Locate the cell with the specified text and output its [x, y] center coordinate. 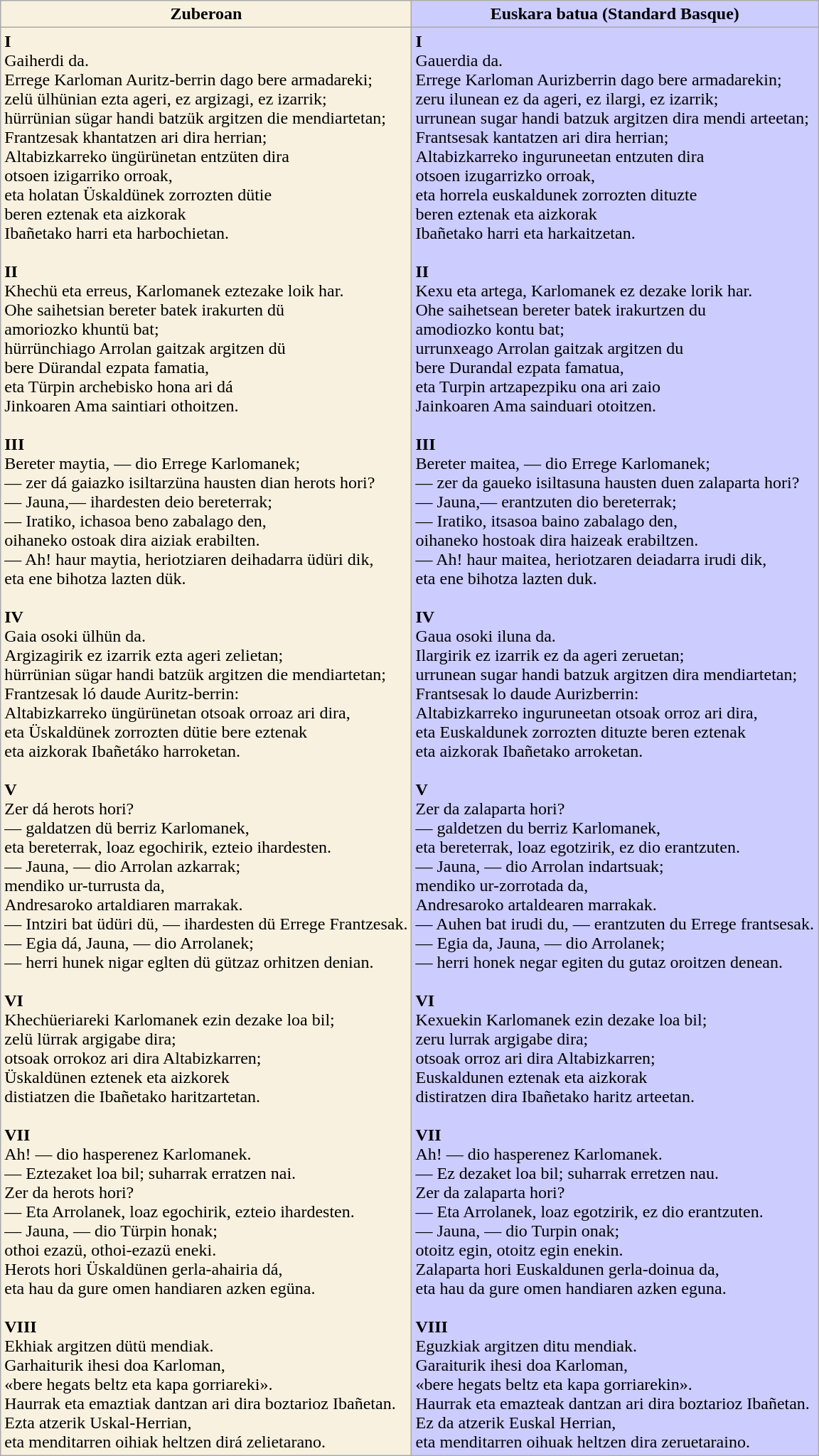
Zuberoan [206, 14]
Euskara batua (Standard Basque) [615, 14]
